Find where the given text appears and provide that cell's center as (x, y) coordinate. 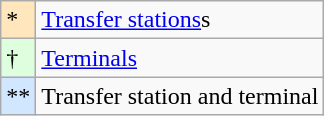
Transfer station and terminal (180, 96)
* (18, 20)
** (18, 96)
Terminals (180, 58)
† (18, 58)
Transfer stationss (180, 20)
